Search for the cell housing the specified text and yield its [x, y] center coordinate. 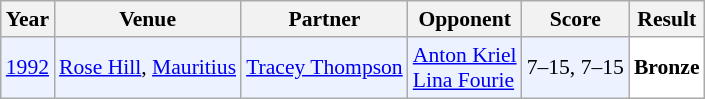
Venue [148, 19]
Tracey Thompson [324, 68]
1992 [28, 68]
Bronze [667, 68]
Year [28, 19]
Result [667, 19]
Rose Hill, Mauritius [148, 68]
7–15, 7–15 [576, 68]
Anton Kriel Lina Fourie [465, 68]
Opponent [465, 19]
Partner [324, 19]
Score [576, 19]
